Determine the [X, Y] coordinate at the center of the cell enclosing the given text.  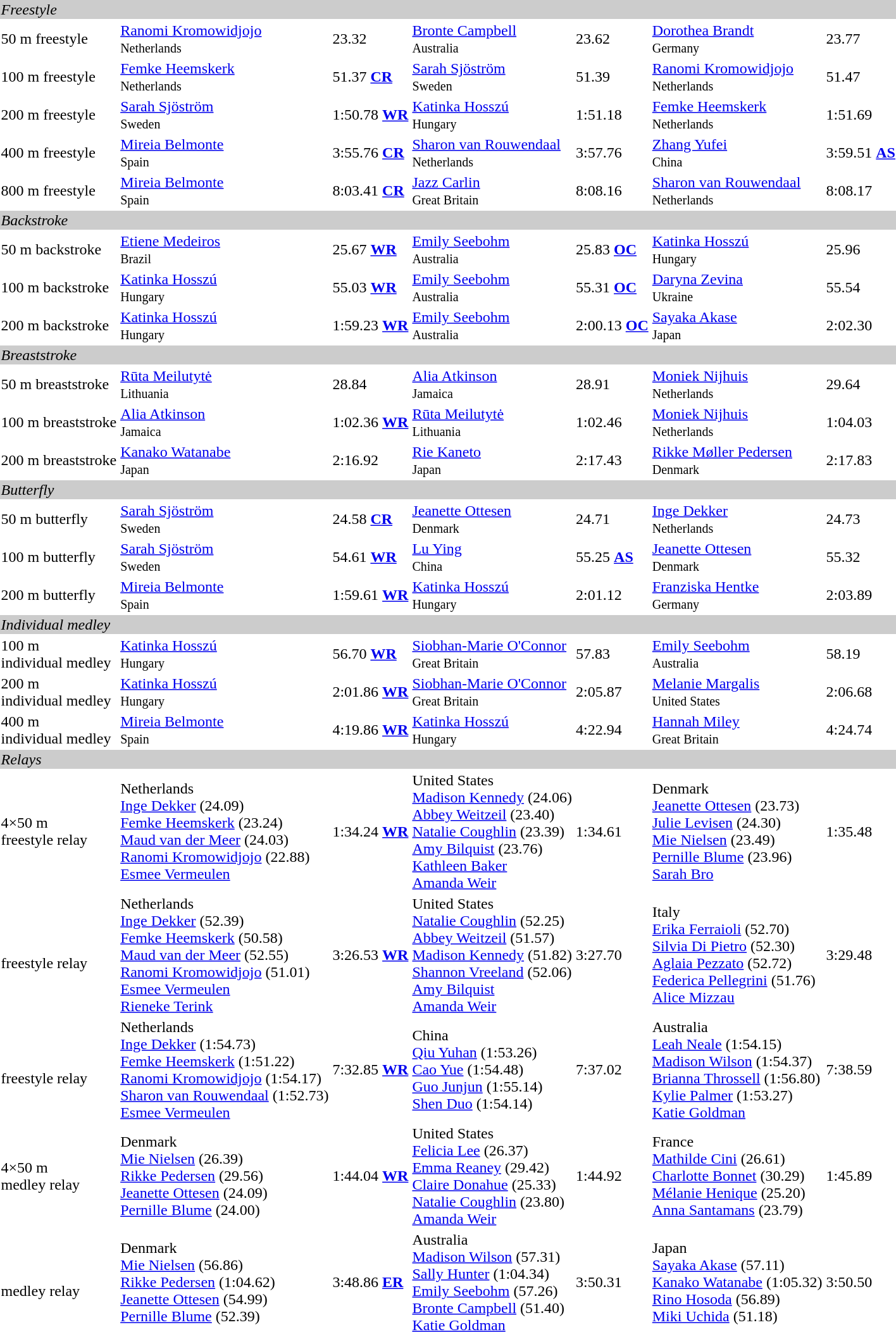
55.54 [861, 287]
1:51.18 [613, 115]
29.64 [861, 385]
NetherlandsInge Dekker (24.09)Femke Heemskerk (23.24)Maud van der Meer (24.03)Ranomi Kromowidjojo (22.88)Esmee Vermeulen [225, 831]
3:55.76 CR [371, 153]
Hannah Miley Great Britain [737, 730]
200 m freestyle [59, 115]
1:59.61 WR [371, 595]
2:03.89 [861, 595]
24.71 [613, 519]
3:59.51 AS [861, 153]
1:02.46 [613, 423]
1:50.78 WR [371, 115]
4:24.74 [861, 730]
NetherlandsInge Dekker (52.39)Femke Heemskerk (50.58)Maud van der Meer (52.55)Ranomi Kromowidjojo (51.01)Esmee VermeulenRieneke Terink [225, 955]
25.67 WR [371, 249]
2:06.68 [861, 692]
Freestyle [448, 9]
United StatesMadison Kennedy (24.06)Abbey Weitzeil (23.40)Natalie Coughlin (23.39)Amy Bilquist (23.76)Kathleen BakerAmanda Weir [492, 831]
3:27.70 [613, 955]
8:08.17 [861, 191]
55.31 OC [613, 287]
2:05.87 [613, 692]
51.47 [861, 77]
1:02.36 WR [371, 423]
3:26.53 WR [371, 955]
800 m freestyle [59, 191]
United StatesFelicia Lee (26.37)Emma Reaney (29.42)Claire Donahue (25.33)Natalie Coughlin (23.80)Amanda Weir [492, 1176]
Bronte Campbell Australia [492, 39]
50 m breaststroke [59, 385]
55.25 AS [613, 557]
7:37.02 [613, 1069]
ChinaQiu Yuhan (1:53.26)Cao Yue (1:54.48)Guo Junjun (1:55.14)Shen Duo (1:54.14) [492, 1069]
24.73 [861, 519]
1:34.24 WR [371, 831]
7:32.85 WR [371, 1069]
55.03 WR [371, 287]
Zhang Yufei China [737, 153]
2:02.30 [861, 325]
1:34.61 [613, 831]
100 m breaststroke [59, 423]
28.91 [613, 385]
Individual medley [448, 625]
1:44.04 WR [371, 1176]
1:45.89 [861, 1176]
4×50 mmedley relay [59, 1176]
58.19 [861, 654]
Rie Kaneto Japan [492, 461]
1:59.23 WR [371, 325]
United StatesNatalie Coughlin (52.25)Abbey Weitzeil (51.57)Madison Kennedy (51.82)Shannon Vreeland (52.06)Amy BilquistAmanda Weir [492, 955]
2:17.43 [613, 461]
DenmarkMie Nielsen (26.39)Rikke Pedersen (29.56)Jeanette Ottesen (24.09)Pernille Blume (24.00) [225, 1176]
NetherlandsInge Dekker (1:54.73)Femke Heemskerk (1:51.22)Ranomi Kromowidjojo (1:54.17)Sharon van Rouwendaal (1:52.73)Esmee Vermeulen [225, 1069]
Rikke Møller Pedersen Denmark [737, 461]
51.37 CR [371, 77]
25.96 [861, 249]
100 m butterfly [59, 557]
Lu Ying China [492, 557]
2:01.12 [613, 595]
400 m freestyle [59, 153]
FranceMathilde Cini (26.61)Charlotte Bonnet (30.29)Mélanie Henique (25.20)Anna Santamans (23.79) [737, 1176]
400 mindividual medley [59, 730]
200 m butterfly [59, 595]
200 m backstroke [59, 325]
56.70 WR [371, 654]
Etiene Medeiros Brazil [225, 249]
200 m breaststroke [59, 461]
24.58 CR [371, 519]
4×50 mfreestyle relay [59, 831]
Backstroke [448, 220]
28.84 [371, 385]
8:08.16 [613, 191]
Sayaka Akase Japan [737, 325]
ItalyErika Ferraioli (52.70)Silvia Di Pietro (52.30)Aglaia Pezzato (52.72)Federica Pellegrini (51.76)Alice Mizzau [737, 955]
54.61 WR [371, 557]
1:51.69 [861, 115]
Franziska Hentke Germany [737, 595]
2:16.92 [371, 461]
100 mindividual medley [59, 654]
Inge Dekker Netherlands [737, 519]
23.62 [613, 39]
1:35.48 [861, 831]
Dorothea Brandt Germany [737, 39]
3:29.48 [861, 955]
Melanie Margalis United States [737, 692]
4:19.86 WR [371, 730]
100 m backstroke [59, 287]
50 m freestyle [59, 39]
23.32 [371, 39]
DenmarkJeanette Ottesen (23.73)Julie Levisen (24.30)Mie Nielsen (23.49)Pernille Blume (23.96)Sarah Bro [737, 831]
100 m freestyle [59, 77]
2:00.13 OC [613, 325]
23.77 [861, 39]
25.83 OC [613, 249]
50 m butterfly [59, 519]
Daryna Zevina Ukraine [737, 287]
2:17.83 [861, 461]
Jazz Carlin Great Britain [492, 191]
55.32 [861, 557]
Butterfly [448, 490]
8:03.41 CR [371, 191]
7:38.59 [861, 1069]
200 mindividual medley [59, 692]
4:22.94 [613, 730]
51.39 [613, 77]
AustraliaLeah Neale (1:54.15)Madison Wilson (1:54.37)Brianna Throssell (1:56.80)Kylie Palmer (1:53.27)Katie Goldman [737, 1069]
1:44.92 [613, 1176]
57.83 [613, 654]
1:04.03 [861, 423]
Relays [448, 759]
50 m backstroke [59, 249]
3:57.76 [613, 153]
Breaststroke [448, 355]
Kanako Watanabe Japan [225, 461]
2:01.86 WR [371, 692]
